From the cell containing the given text, extract its center point as [X, Y] coordinate. 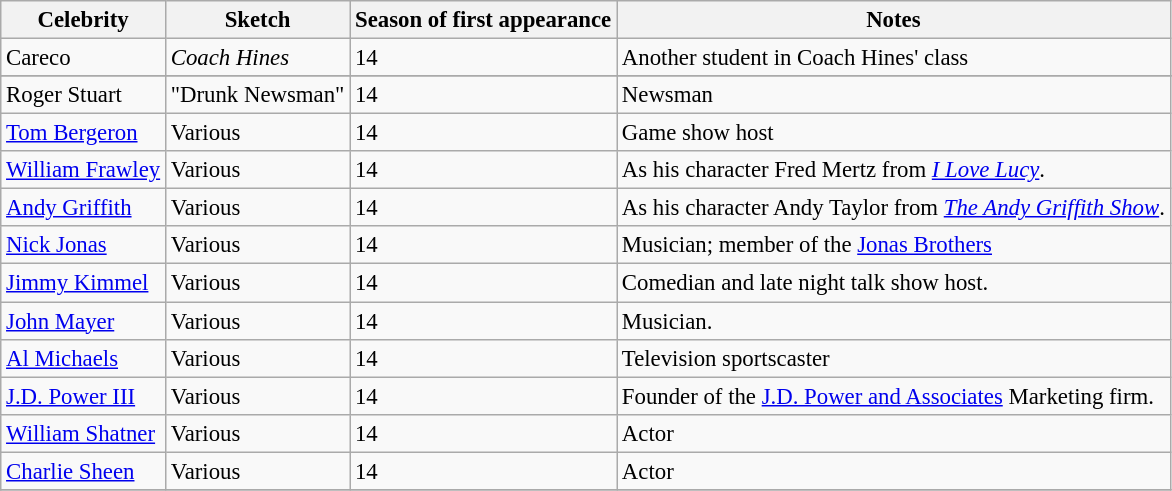
Roger Stuart [84, 95]
Tom Bergeron [84, 133]
Coach Hines [257, 58]
As his character Fred Mertz from I Love Lucy. [894, 170]
Notes [894, 20]
"Drunk Newsman" [257, 95]
Celebrity [84, 20]
Another student in Coach Hines' class [894, 58]
Andy Griffith [84, 208]
William Frawley [84, 170]
William Shatner [84, 433]
Musician. [894, 321]
Game show host [894, 133]
Musician; member of the Jonas Brothers [894, 245]
Nick Jonas [84, 245]
Charlie Sheen [84, 471]
Jimmy Kimmel [84, 283]
As his character Andy Taylor from The Andy Griffith Show. [894, 208]
Television sportscaster [894, 358]
John Mayer [84, 321]
Newsman [894, 95]
Founder of the J.D. Power and Associates Marketing firm. [894, 396]
Careco [84, 58]
Al Michaels [84, 358]
Sketch [257, 20]
J.D. Power III [84, 396]
Season of first appearance [484, 20]
Comedian and late night talk show host. [894, 283]
